Return the (x, y) coordinate for the center point of the cell that contains the specified text.  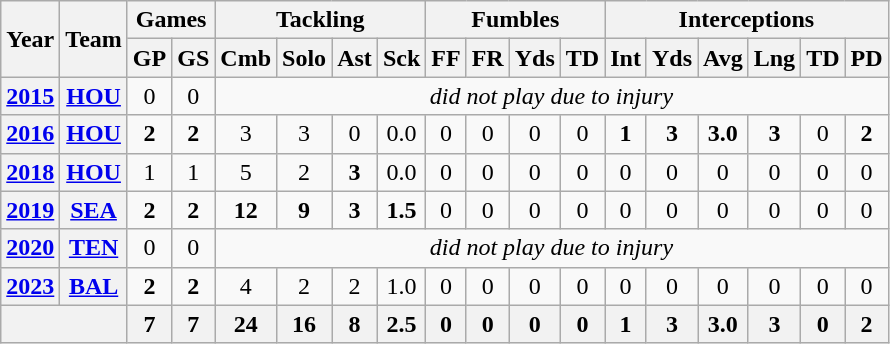
1.0 (401, 286)
8 (355, 324)
Year (30, 39)
Team (94, 39)
Avg (724, 58)
4 (246, 286)
Interceptions (746, 20)
5 (246, 172)
BAL (94, 286)
TEN (94, 248)
Fumbles (516, 20)
Sck (401, 58)
Tackling (320, 20)
GS (194, 58)
Ast (355, 58)
Int (626, 58)
2023 (30, 286)
2016 (30, 134)
2019 (30, 210)
PD (866, 58)
12 (246, 210)
24 (246, 324)
Solo (304, 58)
FF (446, 58)
1.5 (401, 210)
2.5 (401, 324)
2015 (30, 96)
2018 (30, 172)
Lng (774, 58)
GP (149, 58)
9 (304, 210)
2020 (30, 248)
Cmb (246, 58)
FR (488, 58)
SEA (94, 210)
16 (304, 324)
Games (170, 20)
